For the text-containing cell, return its midpoint in [X, Y] coordinate format. 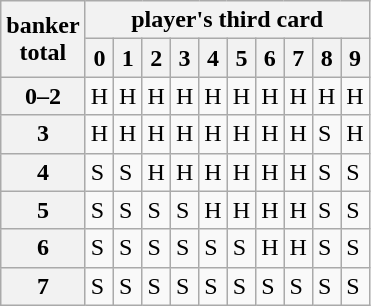
player's third card [227, 20]
0–2 [43, 96]
1 [128, 58]
8 [326, 58]
0 [99, 58]
bankertotal [43, 39]
2 [156, 58]
9 [355, 58]
